Output the (X, Y) coordinate of the center of the cell containing the given text.  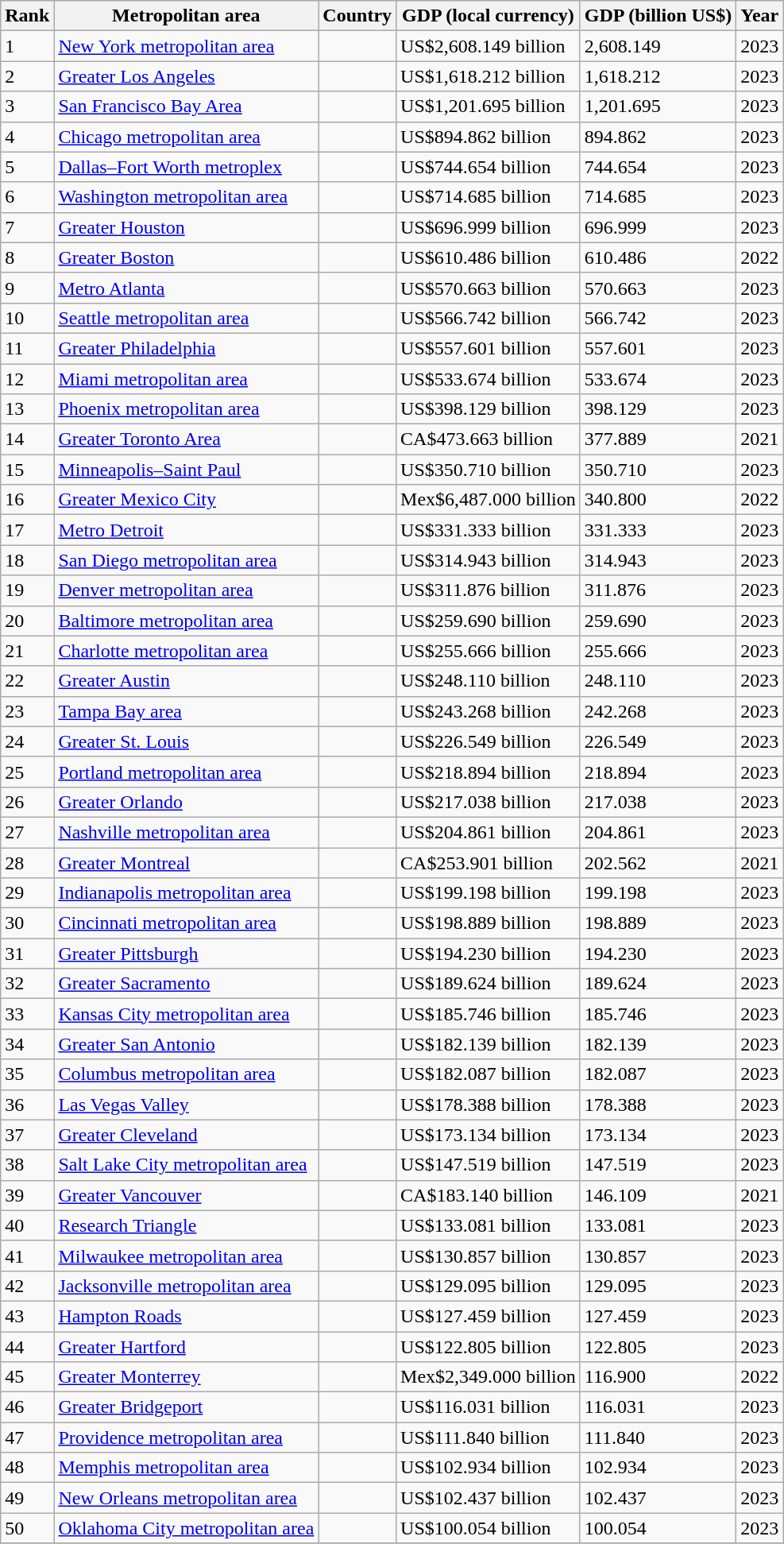
US$198.889 billion (489, 923)
Rank (27, 16)
21 (27, 651)
19 (27, 590)
340.800 (658, 500)
Washington metropolitan area (186, 197)
39 (27, 1195)
44 (27, 1347)
San Francisco Bay Area (186, 106)
Metro Atlanta (186, 288)
US$182.087 billion (489, 1074)
US$2,608.149 billion (489, 46)
31 (27, 954)
33 (27, 1014)
US$331.333 billion (489, 530)
26 (27, 802)
Portland metropolitan area (186, 772)
34 (27, 1044)
41 (27, 1256)
198.889 (658, 923)
Charlotte metropolitan area (186, 651)
35 (27, 1074)
Greater Philadelphia (186, 348)
566.742 (658, 318)
9 (27, 288)
127.459 (658, 1316)
CA$183.140 billion (489, 1195)
US$130.857 billion (489, 1256)
Mex$6,487.000 billion (489, 500)
27 (27, 832)
Miami metropolitan area (186, 379)
255.666 (658, 651)
248.110 (658, 681)
11 (27, 348)
6 (27, 197)
US$255.666 billion (489, 651)
29 (27, 893)
Greater Hartford (186, 1347)
202.562 (658, 862)
US$133.081 billion (489, 1225)
48 (27, 1468)
US$533.674 billion (489, 379)
36 (27, 1105)
1,618.212 (658, 76)
US$226.549 billion (489, 741)
Greater San Antonio (186, 1044)
US$557.601 billion (489, 348)
US$311.876 billion (489, 590)
23 (27, 711)
US$194.230 billion (489, 954)
129.095 (658, 1286)
US$714.685 billion (489, 197)
US$894.862 billion (489, 137)
Greater Cleveland (186, 1135)
49 (27, 1498)
204.861 (658, 832)
US$1,201.695 billion (489, 106)
Greater Monterrey (186, 1377)
US$122.805 billion (489, 1347)
Year (759, 16)
25 (27, 772)
Greater Toronto Area (186, 439)
744.654 (658, 167)
US$1,618.212 billion (489, 76)
4 (27, 137)
US$100.054 billion (489, 1528)
116.031 (658, 1407)
217.038 (658, 802)
Greater Mexico City (186, 500)
US$189.624 billion (489, 984)
US$744.654 billion (489, 167)
5 (27, 167)
US$398.129 billion (489, 409)
Greater St. Louis (186, 741)
43 (27, 1316)
398.129 (658, 409)
US$204.861 billion (489, 832)
38 (27, 1165)
100.054 (658, 1528)
13 (27, 409)
30 (27, 923)
24 (27, 741)
42 (27, 1286)
Kansas City metropolitan area (186, 1014)
Jacksonville metropolitan area (186, 1286)
182.139 (658, 1044)
Greater Austin (186, 681)
185.746 (658, 1014)
3 (27, 106)
147.519 (658, 1165)
US$610.486 billion (489, 257)
Greater Houston (186, 227)
610.486 (658, 257)
2,608.149 (658, 46)
Greater Bridgeport (186, 1407)
14 (27, 439)
Providence metropolitan area (186, 1438)
Phoenix metropolitan area (186, 409)
Country (357, 16)
40 (27, 1225)
Nashville metropolitan area (186, 832)
US$218.894 billion (489, 772)
US$102.934 billion (489, 1468)
US$696.999 billion (489, 227)
45 (27, 1377)
18 (27, 560)
US$314.943 billion (489, 560)
San Diego metropolitan area (186, 560)
US$570.663 billion (489, 288)
US$350.710 billion (489, 470)
7 (27, 227)
Oklahoma City metropolitan area (186, 1528)
178.388 (658, 1105)
133.081 (658, 1225)
146.109 (658, 1195)
46 (27, 1407)
28 (27, 862)
102.437 (658, 1498)
US$243.268 billion (489, 711)
US$116.031 billion (489, 1407)
10 (27, 318)
696.999 (658, 227)
189.624 (658, 984)
Chicago metropolitan area (186, 137)
12 (27, 379)
199.198 (658, 893)
218.894 (658, 772)
Las Vegas Valley (186, 1105)
116.900 (658, 1377)
US$199.198 billion (489, 893)
Greater Pittsburgh (186, 954)
US$127.459 billion (489, 1316)
US$147.519 billion (489, 1165)
Mex$2,349.000 billion (489, 1377)
Greater Montreal (186, 862)
226.549 (658, 741)
US$111.840 billion (489, 1438)
16 (27, 500)
US$182.139 billion (489, 1044)
New York metropolitan area (186, 46)
15 (27, 470)
Dallas–Fort Worth metroplex (186, 167)
US$185.746 billion (489, 1014)
2 (27, 76)
242.268 (658, 711)
22 (27, 681)
GDP (local currency) (489, 16)
130.857 (658, 1256)
350.710 (658, 470)
Salt Lake City metropolitan area (186, 1165)
894.862 (658, 137)
US$129.095 billion (489, 1286)
122.805 (658, 1347)
Greater Vancouver (186, 1195)
US$102.437 billion (489, 1498)
Metro Detroit (186, 530)
194.230 (658, 954)
Greater Boston (186, 257)
311.876 (658, 590)
Seattle metropolitan area (186, 318)
Minneapolis–Saint Paul (186, 470)
US$248.110 billion (489, 681)
Baltimore metropolitan area (186, 621)
8 (27, 257)
331.333 (658, 530)
Metropolitan area (186, 16)
714.685 (658, 197)
Greater Sacramento (186, 984)
111.840 (658, 1438)
Greater Los Angeles (186, 76)
CA$473.663 billion (489, 439)
US$173.134 billion (489, 1135)
377.889 (658, 439)
Hampton Roads (186, 1316)
533.674 (658, 379)
173.134 (658, 1135)
20 (27, 621)
37 (27, 1135)
102.934 (658, 1468)
Tampa Bay area (186, 711)
Greater Orlando (186, 802)
Milwaukee metropolitan area (186, 1256)
Indianapolis metropolitan area (186, 893)
US$259.690 billion (489, 621)
CA$253.901 billion (489, 862)
1 (27, 46)
US$217.038 billion (489, 802)
259.690 (658, 621)
1,201.695 (658, 106)
US$566.742 billion (489, 318)
47 (27, 1438)
Memphis metropolitan area (186, 1468)
Columbus metropolitan area (186, 1074)
50 (27, 1528)
17 (27, 530)
570.663 (658, 288)
Research Triangle (186, 1225)
New Orleans metropolitan area (186, 1498)
182.087 (658, 1074)
US$178.388 billion (489, 1105)
557.601 (658, 348)
Cincinnati metropolitan area (186, 923)
32 (27, 984)
314.943 (658, 560)
GDP (billion US$) (658, 16)
Denver metropolitan area (186, 590)
